Pinpoint the cell where the given text exists, returning its [x, y] midpoint coordinate. 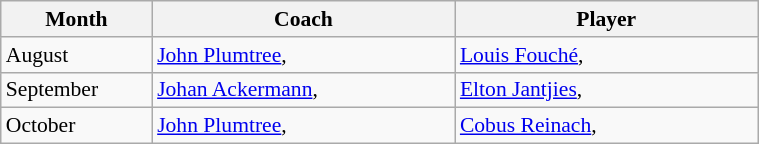
October [76, 126]
Player [606, 19]
Louis Fouché, [606, 55]
Cobus Reinach, [606, 126]
September [76, 90]
Month [76, 19]
Elton Jantjies, [606, 90]
Johan Ackermann, [304, 90]
August [76, 55]
Coach [304, 19]
